Return [x, y] of the center of cell containing provided text 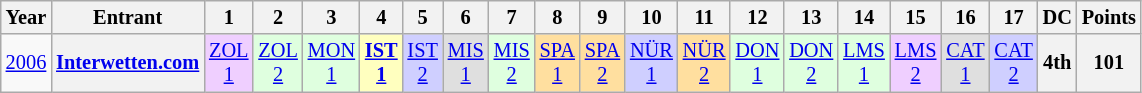
15 [916, 17]
8 [558, 17]
Interwetten.com [128, 63]
IST1 [382, 63]
SPA2 [602, 63]
DC [1058, 17]
6 [466, 17]
LMS2 [916, 63]
SPA1 [558, 63]
CAT1 [965, 63]
7 [512, 17]
MIS2 [512, 63]
11 [704, 17]
ZOL1 [228, 63]
3 [332, 17]
17 [1014, 17]
14 [864, 17]
ZOL2 [278, 63]
16 [965, 17]
1 [228, 17]
2 [278, 17]
NÜR1 [652, 63]
NÜR2 [704, 63]
IST2 [423, 63]
DON2 [811, 63]
5 [423, 17]
Entrant [128, 17]
4th [1058, 63]
13 [811, 17]
Year [26, 17]
MIS1 [466, 63]
2006 [26, 63]
Points [1109, 17]
MON1 [332, 63]
101 [1109, 63]
4 [382, 17]
10 [652, 17]
LMS1 [864, 63]
DON1 [757, 63]
9 [602, 17]
12 [757, 17]
CAT2 [1014, 63]
